Extract the (X, Y) coordinate from the center of the cell holding the provided text.  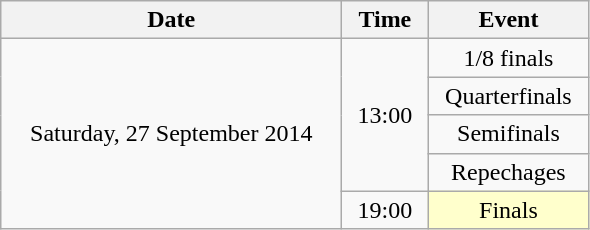
Quarterfinals (508, 96)
13:00 (385, 115)
Repechages (508, 172)
Event (508, 20)
1/8 finals (508, 58)
Finals (508, 210)
Date (172, 20)
Semifinals (508, 134)
19:00 (385, 210)
Time (385, 20)
Saturday, 27 September 2014 (172, 134)
